Return the (x, y) coordinate for the center point of the cell that contains the specified text.  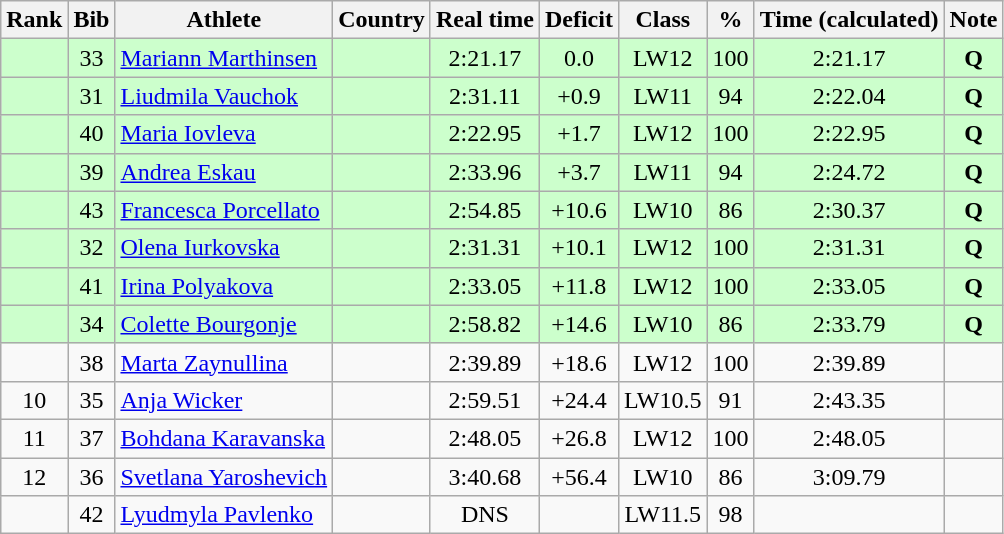
Andrea Eskau (224, 172)
Mariann Marthinsen (224, 58)
Svetlana Yaroshevich (224, 477)
Colette Bourgonje (224, 324)
31 (92, 96)
+14.6 (578, 324)
36 (92, 477)
42 (92, 515)
40 (92, 134)
Liudmila Vauchok (224, 96)
+10.6 (578, 210)
Maria Iovleva (224, 134)
Class (662, 20)
2:30.37 (849, 210)
+0.9 (578, 96)
LW11.5 (662, 515)
2:33.96 (484, 172)
+11.8 (578, 286)
Lyudmyla Pavlenko (224, 515)
Marta Zaynullina (224, 362)
% (730, 20)
Irina Polyakova (224, 286)
11 (34, 438)
+26.8 (578, 438)
2:54.85 (484, 210)
98 (730, 515)
12 (34, 477)
Time (calculated) (849, 20)
Rank (34, 20)
Note (974, 20)
0.0 (578, 58)
2:43.35 (849, 400)
34 (92, 324)
Country (382, 20)
+56.4 (578, 477)
+1.7 (578, 134)
38 (92, 362)
+18.6 (578, 362)
39 (92, 172)
3:09.79 (849, 477)
Real time (484, 20)
+10.1 (578, 248)
2:33.79 (849, 324)
3:40.68 (484, 477)
35 (92, 400)
Bib (92, 20)
43 (92, 210)
2:24.72 (849, 172)
+24.4 (578, 400)
+3.7 (578, 172)
Athlete (224, 20)
Anja Wicker (224, 400)
91 (730, 400)
2:31.11 (484, 96)
32 (92, 248)
10 (34, 400)
LW10.5 (662, 400)
Olena Iurkovska (224, 248)
37 (92, 438)
2:59.51 (484, 400)
Deficit (578, 20)
2:22.04 (849, 96)
Francesca Porcellato (224, 210)
2:58.82 (484, 324)
41 (92, 286)
33 (92, 58)
DNS (484, 515)
Bohdana Karavanska (224, 438)
